Find where the given text appears and provide that cell's center as [X, Y] coordinate. 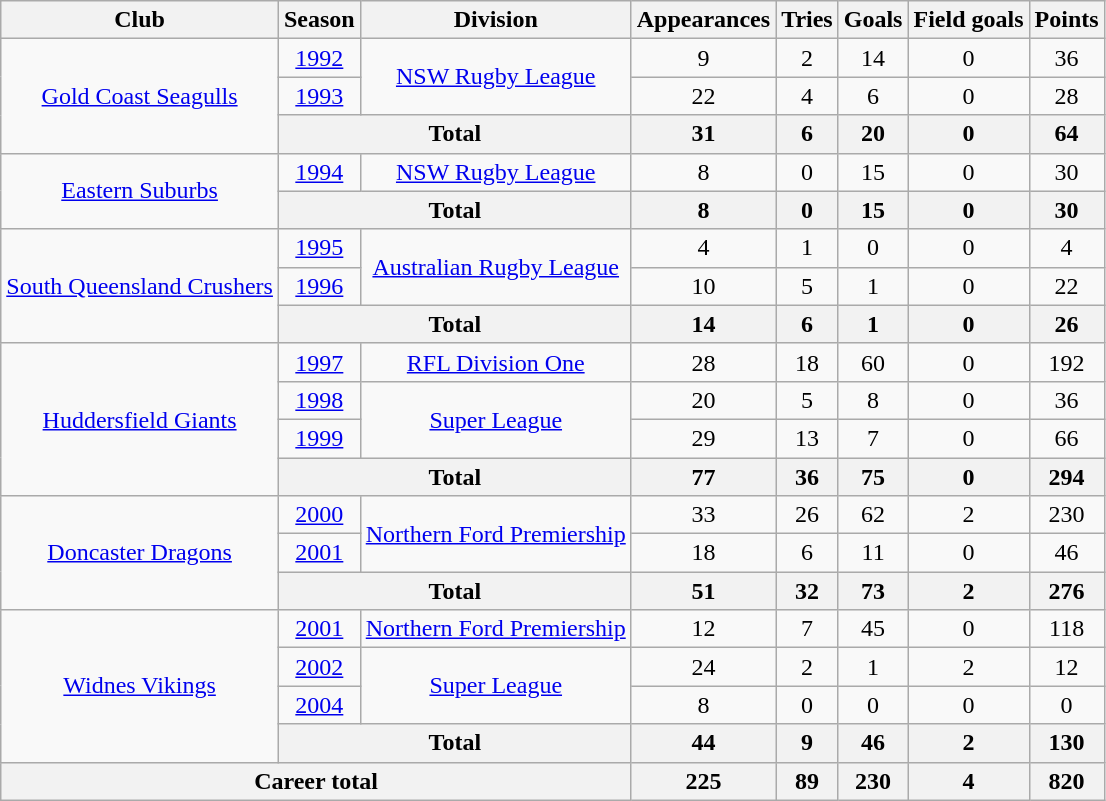
2000 [319, 515]
1999 [319, 438]
62 [873, 515]
Doncaster Dragons [140, 553]
66 [1066, 438]
24 [703, 667]
225 [703, 781]
Huddersfield Giants [140, 419]
Career total [316, 781]
73 [873, 591]
11 [873, 553]
192 [1066, 362]
Points [1066, 20]
Field goals [968, 20]
820 [1066, 781]
45 [873, 629]
1993 [319, 96]
1992 [319, 58]
Gold Coast Seagulls [140, 96]
64 [1066, 134]
Division [496, 20]
10 [703, 286]
1997 [319, 362]
2004 [319, 705]
2002 [319, 667]
118 [1066, 629]
South Queensland Crushers [140, 286]
33 [703, 515]
31 [703, 134]
Club [140, 20]
Eastern Suburbs [140, 191]
60 [873, 362]
51 [703, 591]
130 [1066, 743]
1996 [319, 286]
Goals [873, 20]
294 [1066, 477]
Australian Rugby League [496, 267]
Tries [808, 20]
13 [808, 438]
1994 [319, 172]
Widnes Vikings [140, 686]
75 [873, 477]
77 [703, 477]
276 [1066, 591]
44 [703, 743]
1995 [319, 248]
Season [319, 20]
RFL Division One [496, 362]
29 [703, 438]
32 [808, 591]
1998 [319, 400]
89 [808, 781]
Appearances [703, 20]
